Output the [x, y] coordinate of the center of the cell containing the given text.  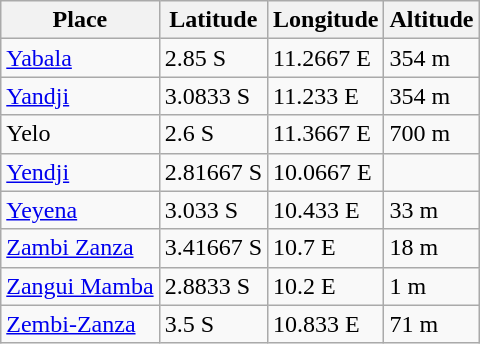
10.2 E [326, 286]
3.033 S [213, 210]
3.41667 S [213, 248]
Zambi Zanza [80, 248]
3.5 S [213, 324]
10.833 E [326, 324]
Altitude [432, 20]
33 m [432, 210]
Longitude [326, 20]
Yabala [80, 58]
2.8833 S [213, 286]
2.81667 S [213, 172]
18 m [432, 248]
3.0833 S [213, 96]
2.6 S [213, 134]
Latitude [213, 20]
Zembi-Zanza [80, 324]
Yandji [80, 96]
Place [80, 20]
Yendji [80, 172]
10.0667 E [326, 172]
10.433 E [326, 210]
11.233 E [326, 96]
11.2667 E [326, 58]
Zangui Mamba [80, 286]
Yelo [80, 134]
10.7 E [326, 248]
71 m [432, 324]
11.3667 E [326, 134]
700 m [432, 134]
Yeyena [80, 210]
2.85 S [213, 58]
1 m [432, 286]
